Determine the (x, y) coordinate at the center of the cell enclosing the given text.  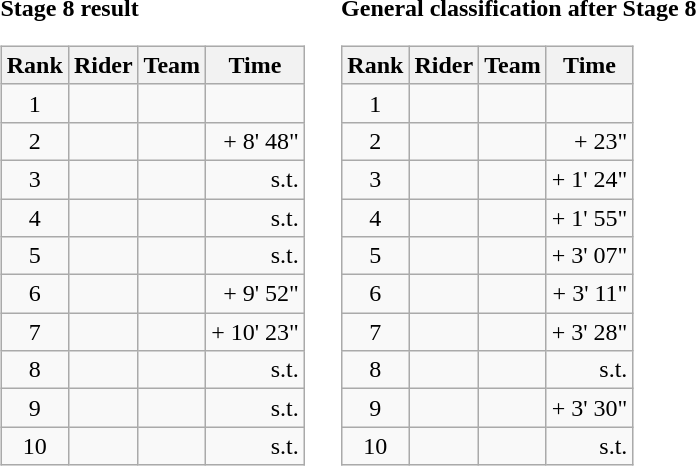
+ 3' 30" (590, 408)
+ 1' 55" (590, 217)
+ 8' 48" (256, 141)
+ 3' 11" (590, 294)
+ 3' 07" (590, 256)
+ 10' 23" (256, 332)
+ 9' 52" (256, 294)
+ 3' 28" (590, 332)
+ 1' 24" (590, 179)
+ 23" (590, 141)
